Determine the (X, Y) coordinate at the center of the cell enclosing the given text.  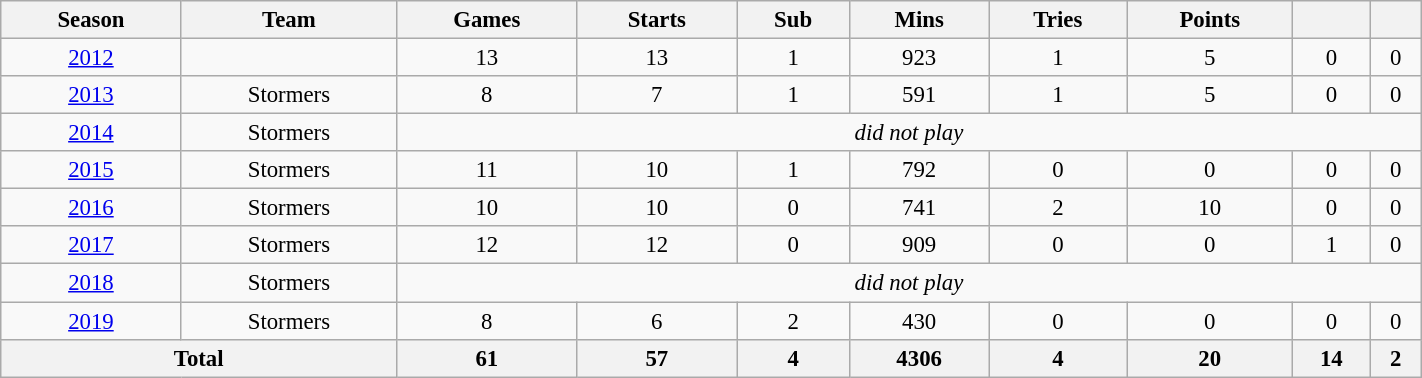
4306 (920, 358)
2013 (91, 95)
11 (487, 170)
6 (657, 321)
Total (199, 358)
7 (657, 95)
61 (487, 358)
57 (657, 358)
2016 (91, 208)
591 (920, 95)
Points (1210, 20)
792 (920, 170)
2018 (91, 283)
909 (920, 245)
2015 (91, 170)
Team (289, 20)
14 (1332, 358)
923 (920, 58)
Sub (794, 20)
Mins (920, 20)
Starts (657, 20)
2019 (91, 321)
430 (920, 321)
Games (487, 20)
20 (1210, 358)
2014 (91, 133)
2017 (91, 245)
2012 (91, 58)
741 (920, 208)
Season (91, 20)
Tries (1058, 20)
